From the cell containing the given text, extract its center point as (x, y) coordinate. 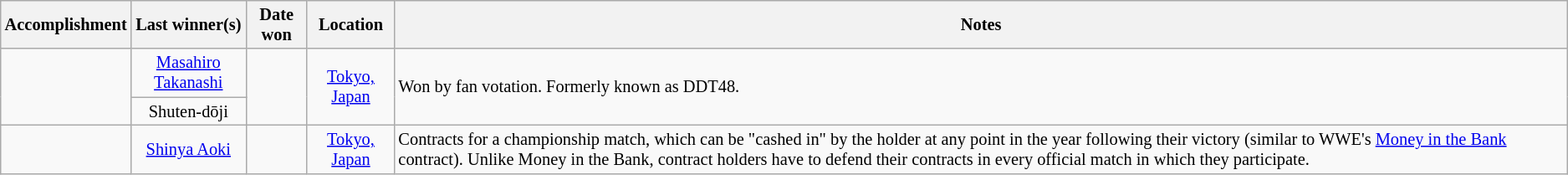
Shuten-dōji (189, 111)
Date won (276, 24)
Masahiro Takanashi (189, 73)
Last winner(s) (189, 24)
Accomplishment (66, 24)
Location (350, 24)
Shinya Aoki (189, 149)
Won by fan votation. Formerly known as DDT48. (982, 87)
Notes (982, 24)
